Identify which cell holds the provided text, then report its [x, y] central coordinate. 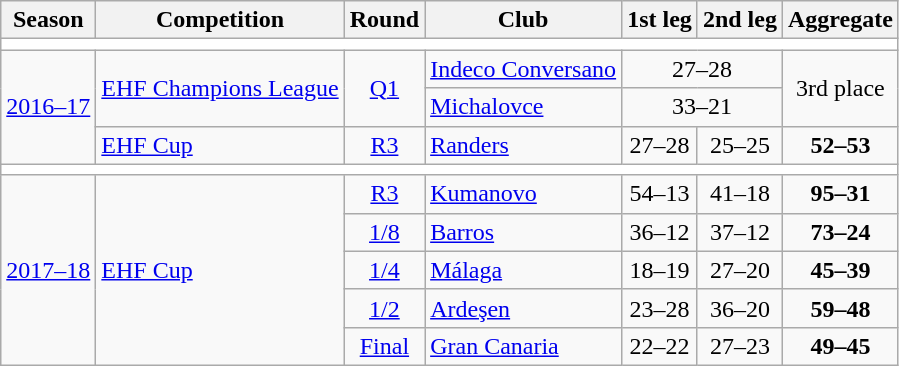
2016–17 [48, 107]
27–20 [740, 270]
Round [384, 20]
Aggregate [840, 20]
49–45 [840, 346]
Barros [524, 232]
41–18 [740, 194]
22–22 [660, 346]
3rd place [840, 88]
Final [384, 346]
1/2 [384, 308]
2017–18 [48, 270]
2nd leg [740, 20]
Ardeşen [524, 308]
Randers [524, 145]
Michalovce [524, 107]
Season [48, 20]
1/8 [384, 232]
52–53 [840, 145]
18–19 [660, 270]
36–20 [740, 308]
37–12 [740, 232]
Club [524, 20]
45–39 [840, 270]
1st leg [660, 20]
1/4 [384, 270]
33–21 [702, 107]
54–13 [660, 194]
27–23 [740, 346]
36–12 [660, 232]
95–31 [840, 194]
73–24 [840, 232]
Kumanovo [524, 194]
EHF Champions League [220, 88]
Q1 [384, 88]
Málaga [524, 270]
23–28 [660, 308]
Gran Canaria [524, 346]
Competition [220, 20]
59–48 [840, 308]
Indeco Conversano [524, 69]
25–25 [740, 145]
